Extract the [X, Y] coordinate from the center of the cell holding the provided text.  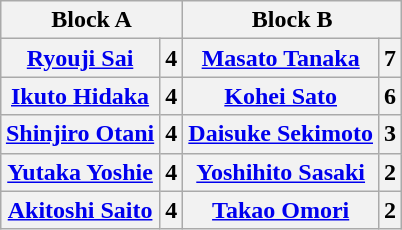
3 [390, 134]
Masato Tanaka [281, 58]
Kohei Sato [281, 96]
Block B [292, 20]
6 [390, 96]
Ryouji Sai [80, 58]
Takao Omori [281, 210]
Yoshihito Sasaki [281, 172]
Akitoshi Saito [80, 210]
Shinjiro Otani [80, 134]
Block A [91, 20]
Daisuke Sekimoto [281, 134]
Ikuto Hidaka [80, 96]
7 [390, 58]
Yutaka Yoshie [80, 172]
